Provide the [x, y] coordinate of the cell's center where the given text is located.  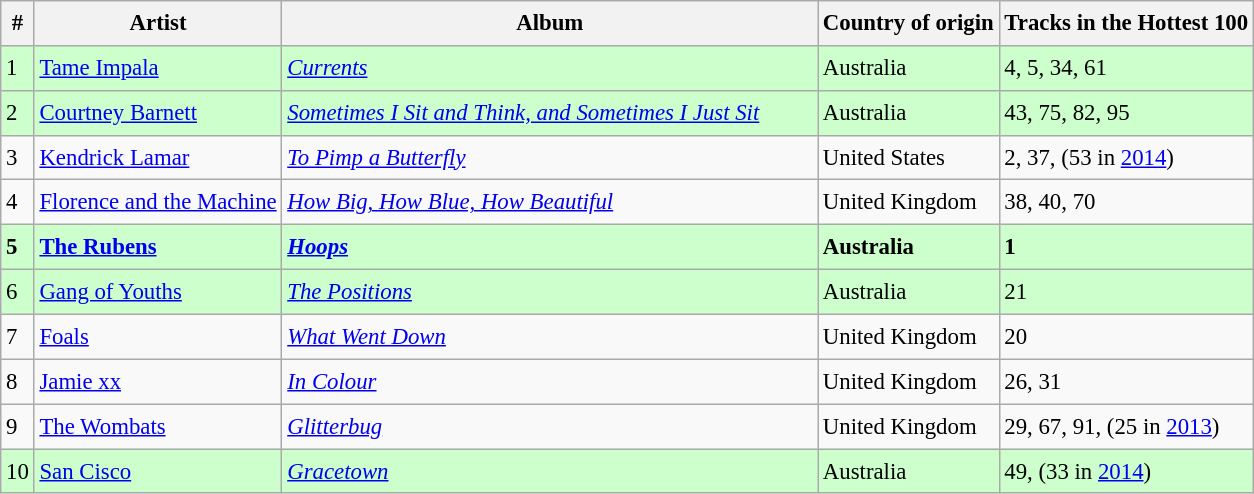
49, (33 in 2014) [1126, 472]
9 [18, 426]
To Pimp a Butterfly [550, 158]
38, 40, 70 [1126, 202]
Gang of Youths [158, 292]
The Positions [550, 292]
In Colour [550, 382]
Courtney Barnett [158, 114]
Glitterbug [550, 426]
Foals [158, 336]
Jamie xx [158, 382]
2, 37, (53 in 2014) [1126, 158]
21 [1126, 292]
Artist [158, 24]
4, 5, 34, 61 [1126, 68]
# [18, 24]
What Went Down [550, 336]
6 [18, 292]
29, 67, 91, (25 in 2013) [1126, 426]
Album [550, 24]
Country of origin [908, 24]
The Wombats [158, 426]
Sometimes I Sit and Think, and Sometimes I Just Sit [550, 114]
Gracetown [550, 472]
The Rubens [158, 248]
Florence and the Machine [158, 202]
3 [18, 158]
San Cisco [158, 472]
7 [18, 336]
20 [1126, 336]
43, 75, 82, 95 [1126, 114]
United States [908, 158]
Currents [550, 68]
4 [18, 202]
How Big, How Blue, How Beautiful [550, 202]
5 [18, 248]
Tracks in the Hottest 100 [1126, 24]
Kendrick Lamar [158, 158]
26, 31 [1126, 382]
Tame Impala [158, 68]
2 [18, 114]
10 [18, 472]
8 [18, 382]
Hoops [550, 248]
